From the cell containing the given text, extract its center point as (x, y) coordinate. 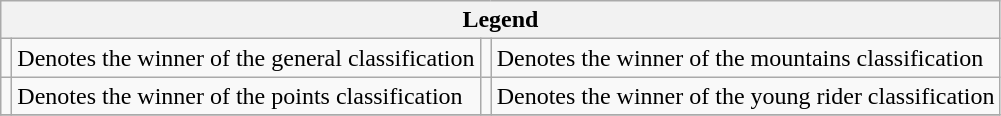
Denotes the winner of the mountains classification (746, 58)
Denotes the winner of the points classification (246, 96)
Denotes the winner of the general classification (246, 58)
Legend (500, 20)
Denotes the winner of the young rider classification (746, 96)
